Return (X, Y) of the center of cell containing provided text 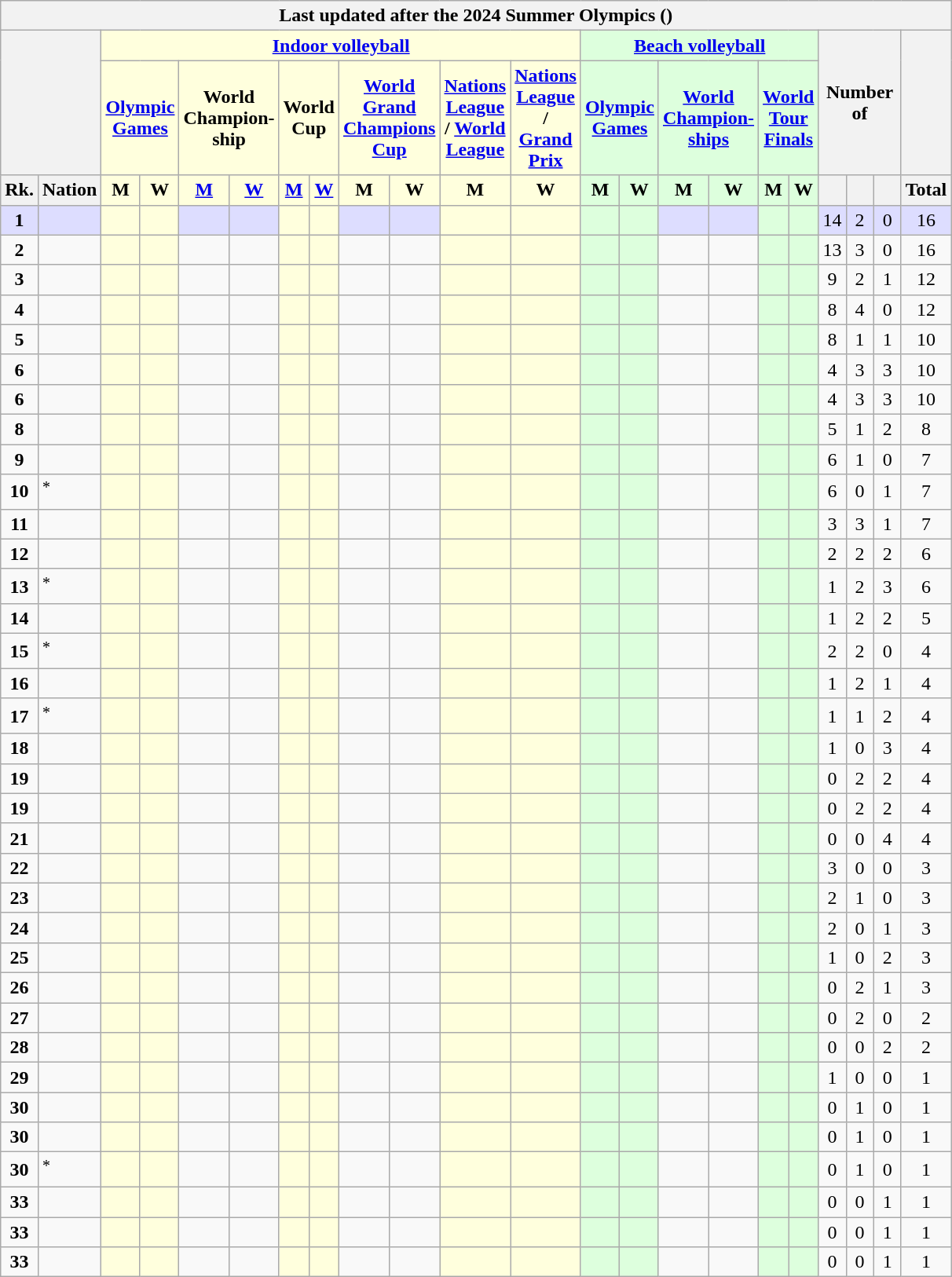
27 (20, 1018)
World Cup (309, 118)
21 (20, 838)
17 (20, 716)
Nation (69, 190)
World Tour Finals (789, 118)
Rk. (20, 190)
28 (20, 1048)
Nations League / Grand Prix (546, 118)
World Champion-ship (229, 118)
World Champion-ships (709, 118)
Indoor volleyball (341, 46)
Total (926, 190)
Last updated after the 2024 Summer Olympics () (476, 16)
25 (20, 957)
22 (20, 868)
26 (20, 988)
23 (20, 898)
Number of (859, 103)
15 (20, 652)
Nations League / World League (475, 118)
18 (20, 748)
29 (20, 1078)
Beach volleyball (699, 46)
World Grand Champions Cup (389, 118)
11 (20, 524)
24 (20, 928)
